Output the (x, y) coordinate of the center of the cell containing the given text.  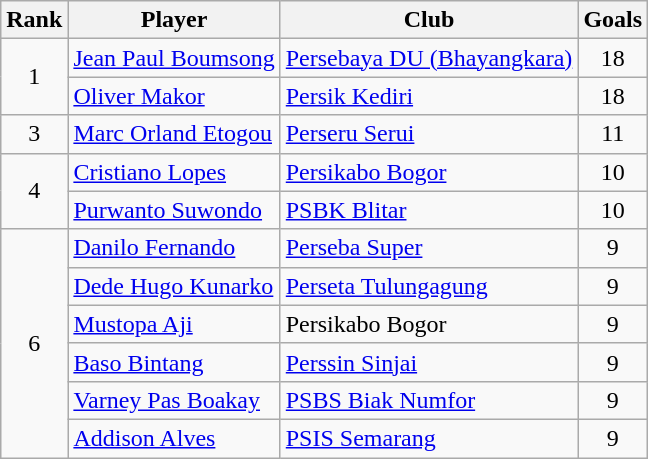
Persik Kediri (429, 96)
PSBK Blitar (429, 210)
Perseta Tulungagung (429, 286)
PSBS Biak Numfor (429, 400)
3 (34, 134)
Marc Orland Etogou (174, 134)
Addison Alves (174, 438)
Club (429, 20)
Persebaya DU (Bhayangkara) (429, 58)
Varney Pas Boakay (174, 400)
Mustopa Aji (174, 324)
Rank (34, 20)
Dede Hugo Kunarko (174, 286)
Goals (613, 20)
Perseru Serui (429, 134)
Oliver Makor (174, 96)
1 (34, 77)
Perseba Super (429, 248)
Danilo Fernando (174, 248)
Jean Paul Boumsong (174, 58)
11 (613, 134)
Player (174, 20)
4 (34, 191)
Baso Bintang (174, 362)
PSIS Semarang (429, 438)
Perssin Sinjai (429, 362)
Purwanto Suwondo (174, 210)
Cristiano Lopes (174, 172)
6 (34, 343)
